Scan for the cell matching the given text and deliver its (x, y) coordinate at center. 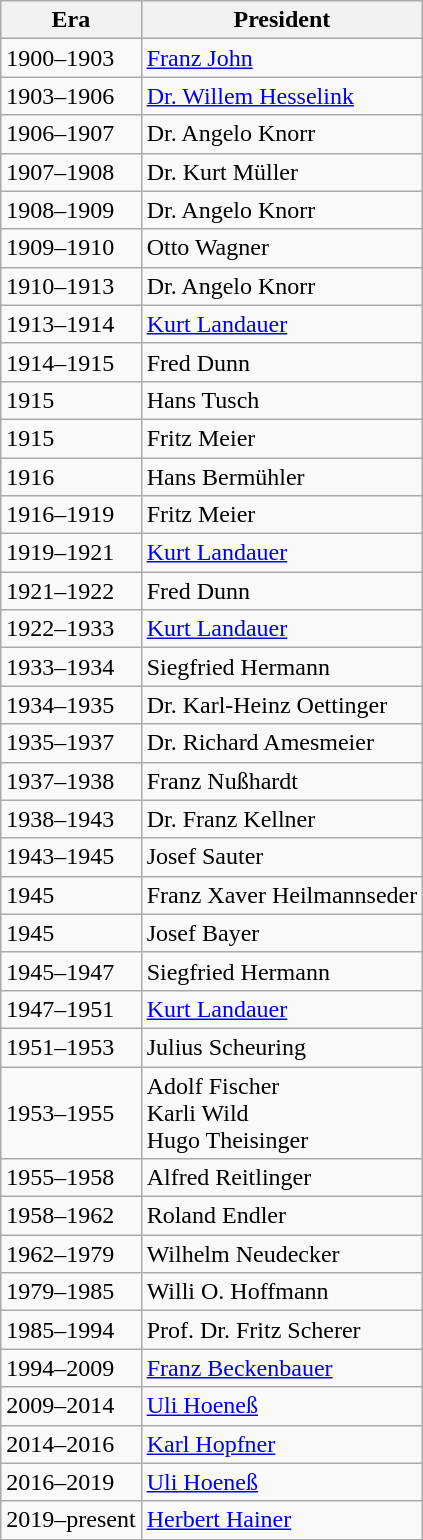
1962–1979 (71, 1254)
2014–2016 (71, 1444)
1951–1953 (71, 1047)
1907–1908 (71, 172)
Willi O. Hoffmann (282, 1292)
Adolf FischerKarli WildHugo Theisinger (282, 1112)
1934–1935 (71, 705)
Roland Endler (282, 1216)
1955–1958 (71, 1178)
2019–present (71, 1520)
1916–1919 (71, 515)
Josef Sauter (282, 857)
1945–1947 (71, 971)
Josef Bayer (282, 933)
1906–1907 (71, 134)
1908–1909 (71, 210)
1914–1915 (71, 362)
Franz John (282, 58)
1947–1951 (71, 1009)
Wilhelm Neudecker (282, 1254)
1938–1943 (71, 819)
2009–2014 (71, 1406)
1953–1955 (71, 1112)
Dr. Franz Kellner (282, 819)
Hans Tusch (282, 400)
President (282, 20)
Franz Beckenbauer (282, 1368)
Franz Xaver Heilmannseder (282, 895)
1922–1933 (71, 629)
1933–1934 (71, 667)
1913–1914 (71, 324)
Hans Bermühler (282, 477)
1921–1922 (71, 591)
1937–1938 (71, 781)
1903–1906 (71, 96)
Prof. Dr. Fritz Scherer (282, 1330)
1909–1910 (71, 248)
1935–1937 (71, 743)
Dr. Karl-Heinz Oettinger (282, 705)
1916 (71, 477)
1979–1985 (71, 1292)
1994–2009 (71, 1368)
Herbert Hainer (282, 1520)
Karl Hopfner (282, 1444)
1958–1962 (71, 1216)
Alfred Reitlinger (282, 1178)
Otto Wagner (282, 248)
1985–1994 (71, 1330)
Julius Scheuring (282, 1047)
Dr. Willem Hesselink (282, 96)
1919–1921 (71, 553)
Era (71, 20)
Dr. Richard Amesmeier (282, 743)
2016–2019 (71, 1482)
1910–1913 (71, 286)
1900–1903 (71, 58)
1943–1945 (71, 857)
Dr. Kurt Müller (282, 172)
Franz Nußhardt (282, 781)
